Provide the [x, y] coordinate of the cell's center where the given text is located.  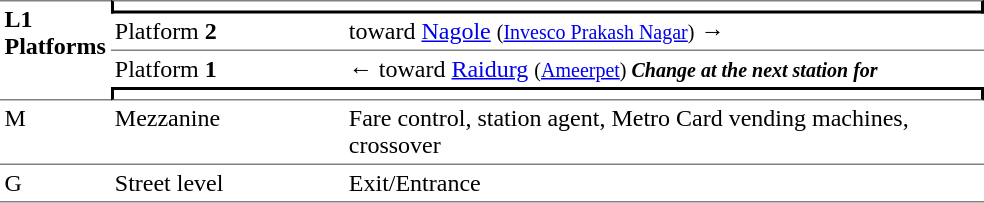
Platform 2 [227, 33]
toward Nagole (Invesco Prakash Nagar) → [664, 33]
G [55, 184]
Fare control, station agent, Metro Card vending machines, crossover [664, 132]
Mezzanine [227, 132]
Exit/Entrance [664, 184]
Street level [227, 184]
L1Platforms [55, 50]
M [55, 132]
← toward Raidurg (Ameerpet) Change at the next station for [664, 69]
Platform 1 [227, 69]
